Capture the cell that displays the provided text and extract its [x, y] central coordinate. 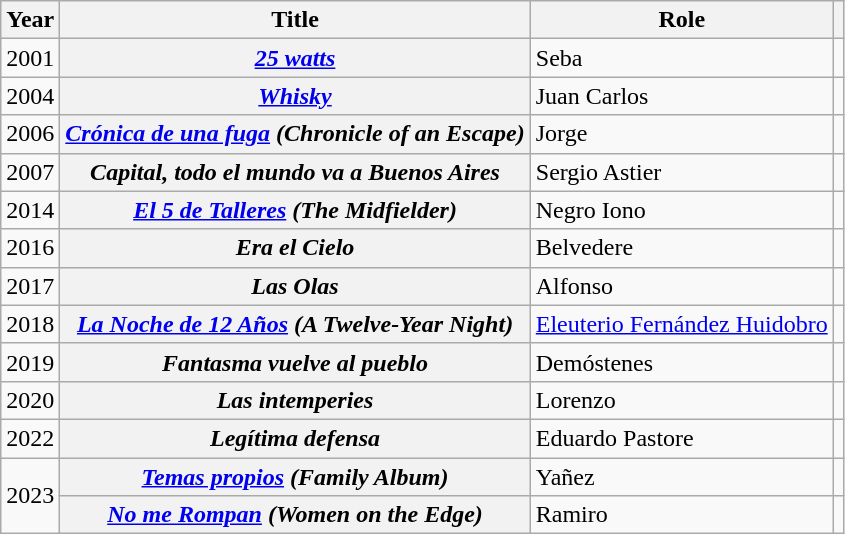
2020 [30, 400]
Yañez [682, 477]
La Noche de 12 Años (A Twelve-Year Night) [295, 324]
Demóstenes [682, 362]
Era el Cielo [295, 248]
2018 [30, 324]
2023 [30, 496]
Jorge [682, 134]
El 5 de Talleres (The Midfielder) [295, 210]
Role [682, 20]
Temas propios (Family Album) [295, 477]
Eduardo Pastore [682, 438]
2014 [30, 210]
Ramiro [682, 515]
Lorenzo [682, 400]
Alfonso [682, 286]
Negro Iono [682, 210]
2022 [30, 438]
2019 [30, 362]
Whisky [295, 96]
Las Olas [295, 286]
25 watts [295, 58]
2004 [30, 96]
Sergio Astier [682, 172]
Las intemperies [295, 400]
Belvedere [682, 248]
2016 [30, 248]
Capital, todo el mundo va a Buenos Aires [295, 172]
Crónica de una fuga (Chronicle of an Escape) [295, 134]
Legítima defensa [295, 438]
2017 [30, 286]
2007 [30, 172]
Fantasma vuelve al pueblo [295, 362]
No me Rompan (Women on the Edge) [295, 515]
Eleuterio Fernández Huidobro [682, 324]
Juan Carlos [682, 96]
Year [30, 20]
2001 [30, 58]
2006 [30, 134]
Title [295, 20]
Seba [682, 58]
